Scan for the cell matching the given text and deliver its (X, Y) coordinate at center. 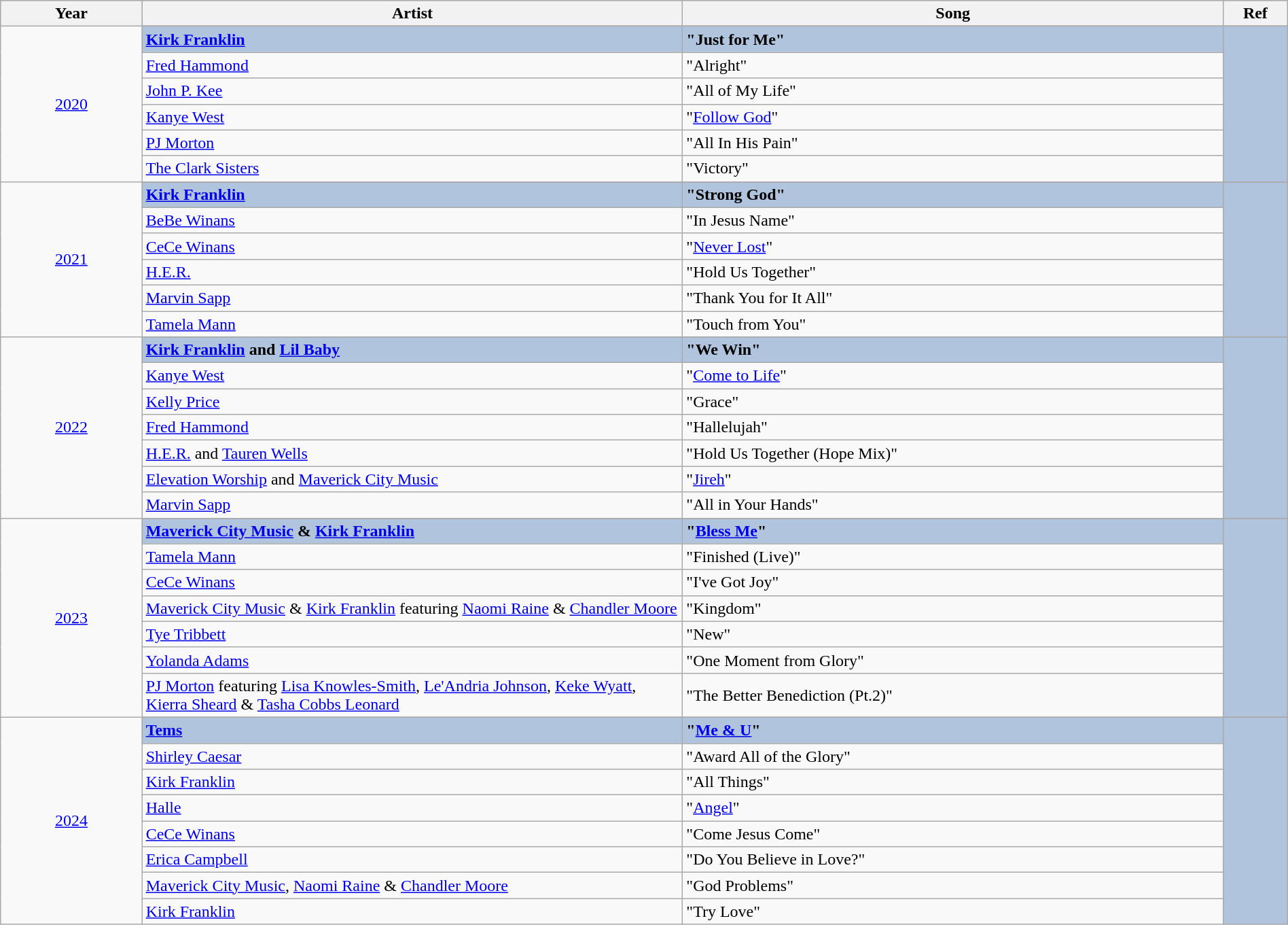
"Me & U" (953, 730)
"The Better Benediction (Pt.2)" (953, 695)
"All of My Life" (953, 91)
"Kingdom" (953, 608)
"Come Jesus Come" (953, 834)
"Angel" (953, 808)
Maverick City Music, Naomi Raine & Chandler Moore (412, 886)
"All Things" (953, 782)
"Jireh" (953, 479)
"All In His Pain" (953, 143)
Kelly Price (412, 402)
"Alright" (953, 65)
"Touch from You" (953, 324)
"One Moment from Glory" (953, 660)
"Do You Believe in Love?" (953, 860)
H.E.R. (412, 272)
PJ Morton featuring Lisa Knowles-Smith, Le'Andria Johnson, Keke Wyatt, Kierra Sheard & Tasha Cobbs Leonard (412, 695)
"Try Love" (953, 911)
"Hallelujah" (953, 427)
John P. Kee (412, 91)
Maverick City Music & Kirk Franklin featuring Naomi Raine & Chandler Moore (412, 608)
Kirk Franklin and Lil Baby (412, 350)
Erica Campbell (412, 860)
"Hold Us Together (Hope Mix)" (953, 453)
Tems (412, 730)
"Finished (Live)" (953, 557)
"New" (953, 634)
Maverick City Music & Kirk Franklin (412, 531)
"All in Your Hands" (953, 505)
"Victory" (953, 169)
"Hold Us Together" (953, 272)
Year (71, 14)
"I've Got Joy" (953, 582)
"In Jesus Name" (953, 220)
Elevation Worship and Maverick City Music (412, 479)
2023 (71, 617)
2022 (71, 427)
Yolanda Adams (412, 660)
"Follow God" (953, 117)
"Never Lost" (953, 246)
Halle (412, 808)
"We Win" (953, 350)
"Award All of the Glory" (953, 756)
BeBe Winans (412, 220)
"Grace" (953, 402)
"Bless Me" (953, 531)
"Strong God" (953, 194)
Song (953, 14)
H.E.R. and Tauren Wells (412, 453)
2024 (71, 820)
Ref (1255, 14)
PJ Morton (412, 143)
2020 (71, 104)
Tye Tribbett (412, 634)
"Thank You for It All" (953, 298)
Shirley Caesar (412, 756)
Artist (412, 14)
The Clark Sisters (412, 169)
2021 (71, 259)
"Just for Me" (953, 39)
"God Problems" (953, 886)
"Come to Life" (953, 376)
